Return the (x, y) coordinate for the center point of the cell that contains the specified text.  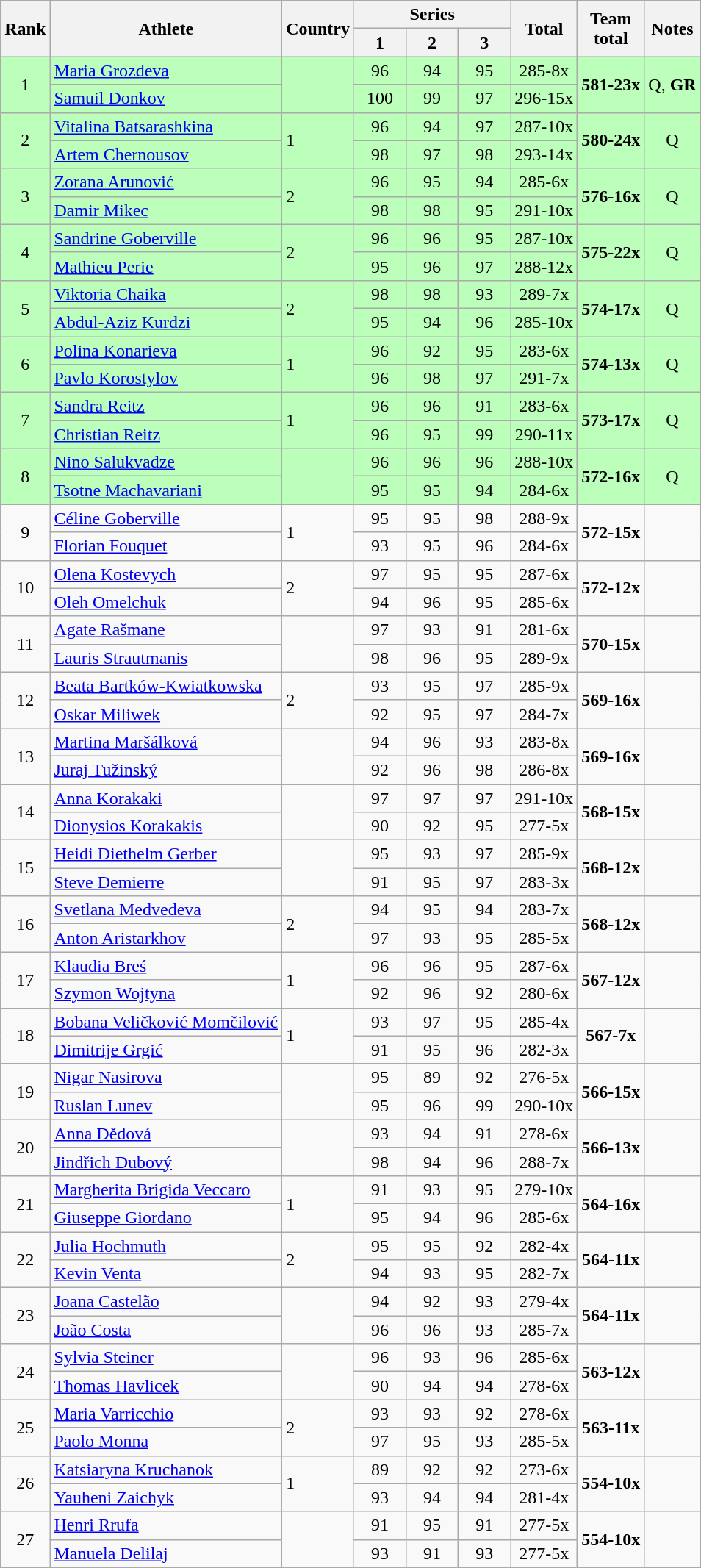
Steve Demierre (166, 882)
283-8x (544, 742)
Julia Hochmuth (166, 1246)
Notes (672, 29)
279-4x (544, 1302)
Anna Dědová (166, 1134)
Rank (25, 29)
Kevin Venta (166, 1274)
Nigar Nasirova (166, 1078)
290-11x (544, 434)
282-7x (544, 1274)
Country (318, 29)
564-16x (611, 1203)
281-4x (544, 1497)
Series (432, 15)
Thomas Havlicek (166, 1386)
100 (379, 99)
285-4x (544, 1022)
572-16x (611, 476)
567-7x (611, 1036)
581-23x (611, 85)
Agate Rašmane (166, 630)
563-11x (611, 1428)
Heidi Diethelm Gerber (166, 854)
284-7x (544, 714)
Henri Rrufa (166, 1525)
Vitalina Batsarashkina (166, 126)
Oleh Omelchuk (166, 602)
27 (25, 1539)
Florian Fouquet (166, 546)
26 (25, 1483)
10 (25, 588)
288-12x (544, 266)
276-5x (544, 1078)
285-8x (544, 71)
285-7x (544, 1330)
19 (25, 1092)
283-7x (544, 910)
Katsiaryna Kruchanok (166, 1469)
296-15x (544, 99)
567-12x (611, 980)
Paolo Monna (166, 1442)
Samuil Donkov (166, 99)
291-7x (544, 379)
282-3x (544, 1050)
290-10x (544, 1106)
Christian Reitz (166, 434)
Margherita Brigida Veccaro (166, 1189)
286-8x (544, 770)
16 (25, 924)
Total (544, 29)
7 (25, 420)
280-6x (544, 994)
Lauris Strautmanis (166, 658)
Olena Kostevych (166, 574)
21 (25, 1203)
568-15x (611, 812)
Bobana Veličković Momčilović (166, 1022)
15 (25, 868)
22 (25, 1260)
281-6x (544, 630)
Abdul-Aziz Kurdzi (166, 322)
14 (25, 812)
Giuseppe Giordano (166, 1217)
Teamtotal (611, 29)
9 (25, 532)
288-10x (544, 462)
574-17x (611, 308)
20 (25, 1148)
4 (25, 252)
572-12x (611, 588)
566-13x (611, 1148)
Klaudia Breś (166, 966)
18 (25, 1036)
Maria Grozdeva (166, 71)
Athlete (166, 29)
273-6x (544, 1469)
Yauheni Zaichyk (166, 1497)
Céline Goberville (166, 518)
Anna Korakaki (166, 798)
293-14x (544, 154)
Juraj Tužinský (166, 770)
Artem Chernousov (166, 154)
Dimitrije Grgić (166, 1050)
Sandrine Goberville (166, 238)
6 (25, 365)
288-7x (544, 1161)
Szymon Wojtyna (166, 994)
23 (25, 1316)
Polina Konarieva (166, 351)
Mathieu Perie (166, 266)
Q, GR (672, 85)
Beata Bartków-Kwiatkowska (166, 686)
Dionysios Korakakis (166, 826)
Pavlo Korostylov (166, 379)
563-12x (611, 1372)
11 (25, 644)
575-22x (611, 252)
Maria Varricchio (166, 1414)
Zorana Arunović (166, 182)
13 (25, 756)
24 (25, 1372)
17 (25, 980)
Martina Maršálková (166, 742)
25 (25, 1428)
Ruslan Lunev (166, 1106)
Sylvia Steiner (166, 1358)
Damir Mikec (166, 210)
5 (25, 308)
Tsotne Machavariani (166, 490)
576-16x (611, 196)
Manuela Delilaj (166, 1553)
572-15x (611, 532)
570-15x (611, 644)
Nino Salukvadze (166, 462)
282-4x (544, 1246)
Viktoria Chaika (166, 294)
Anton Aristarkhov (166, 938)
289-7x (544, 294)
Oskar Miliwek (166, 714)
João Costa (166, 1330)
288-9x (544, 518)
289-9x (544, 658)
12 (25, 700)
Sandra Reitz (166, 407)
566-15x (611, 1092)
Joana Castelão (166, 1302)
Svetlana Medvedeva (166, 910)
285-10x (544, 322)
Jindřich Dubový (166, 1161)
279-10x (544, 1189)
283-3x (544, 882)
8 (25, 476)
580-24x (611, 140)
574-13x (611, 365)
573-17x (611, 420)
